Identify which cell holds the provided text, then report its (x, y) central coordinate. 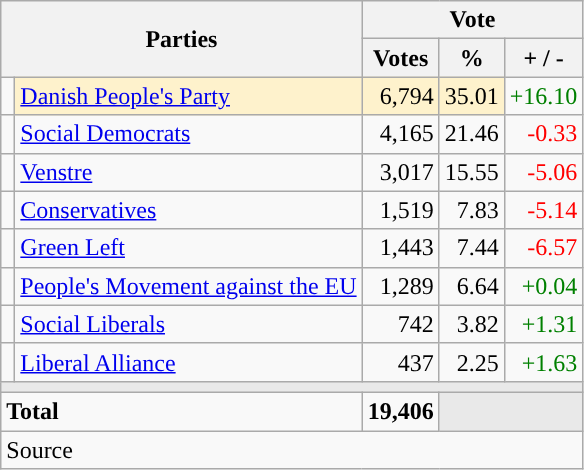
+1.31 (544, 324)
-5.06 (544, 172)
+ / - (544, 58)
3.82 (472, 324)
4,165 (400, 134)
Liberal Alliance (188, 362)
6,794 (400, 96)
Total (182, 411)
Social Democrats (188, 134)
6.64 (472, 286)
+0.04 (544, 286)
15.55 (472, 172)
People's Movement against the EU (188, 286)
437 (400, 362)
1,443 (400, 248)
-6.57 (544, 248)
21.46 (472, 134)
+16.10 (544, 96)
2.25 (472, 362)
Parties (182, 39)
Green Left (188, 248)
Social Liberals (188, 324)
Danish People's Party (188, 96)
19,406 (400, 411)
Vote (472, 20)
Source (292, 449)
7.83 (472, 210)
Venstre (188, 172)
1,519 (400, 210)
3,017 (400, 172)
742 (400, 324)
-5.14 (544, 210)
-0.33 (544, 134)
7.44 (472, 248)
Votes (400, 58)
+1.63 (544, 362)
% (472, 58)
1,289 (400, 286)
35.01 (472, 96)
Conservatives (188, 210)
